Find where the given text appears and provide that cell's center as [X, Y] coordinate. 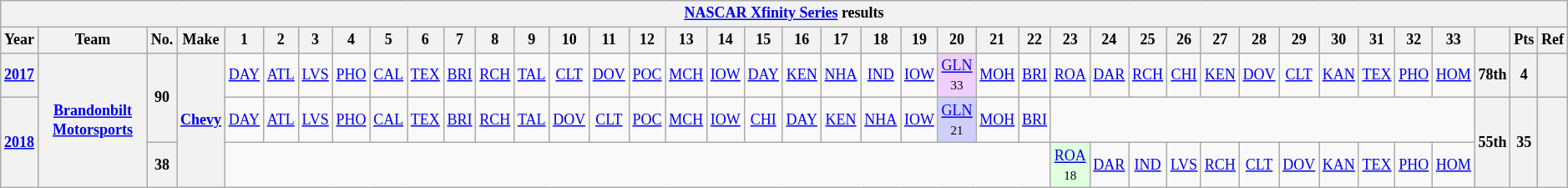
25 [1148, 40]
22 [1035, 40]
Team [92, 40]
13 [686, 40]
2017 [20, 75]
18 [881, 40]
Brandonbilt Motorsports [92, 120]
20 [957, 40]
3 [316, 40]
ROA [1070, 75]
29 [1299, 40]
ROA18 [1070, 165]
Ref [1553, 40]
15 [763, 40]
30 [1339, 40]
Pts [1525, 40]
26 [1184, 40]
35 [1525, 142]
11 [609, 40]
5 [389, 40]
19 [920, 40]
9 [532, 40]
33 [1454, 40]
NASCAR Xfinity Series results [784, 13]
Make [201, 40]
23 [1070, 40]
27 [1220, 40]
2018 [20, 142]
12 [647, 40]
1 [244, 40]
Chevy [201, 120]
32 [1414, 40]
6 [426, 40]
55th [1493, 142]
21 [997, 40]
Year [20, 40]
GLN21 [957, 120]
7 [459, 40]
16 [802, 40]
17 [841, 40]
28 [1259, 40]
10 [569, 40]
31 [1377, 40]
78th [1493, 75]
No. [162, 40]
24 [1109, 40]
8 [495, 40]
14 [726, 40]
2 [281, 40]
GLN33 [957, 75]
38 [162, 165]
90 [162, 97]
